For the text-containing cell, return its midpoint in (x, y) coordinate format. 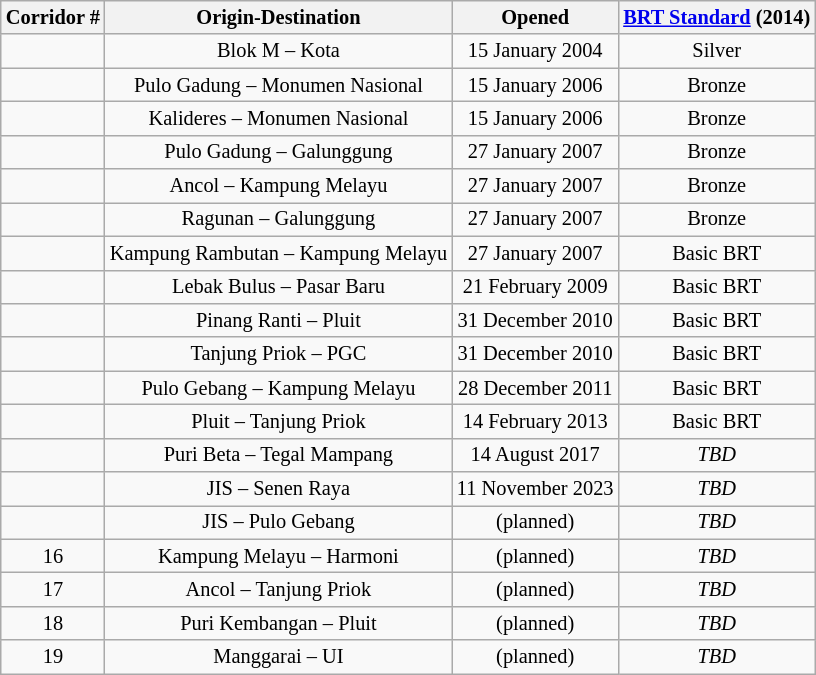
Opened (535, 18)
Ancol – Tanjung Priok (278, 590)
JIS – Senen Raya (278, 489)
17 (53, 590)
Kampung Melayu – Harmoni (278, 556)
28 December 2011 (535, 388)
Ancol – Kampung Melayu (278, 186)
Corridor # (53, 18)
Lebak Bulus – Pasar Baru (278, 287)
19 (53, 657)
JIS – Pulo Gebang (278, 523)
Silver (716, 51)
16 (53, 556)
Puri Kembangan – Pluit (278, 624)
21 February 2009 (535, 287)
18 (53, 624)
Blok M – Kota (278, 51)
Pluit – Tanjung Priok (278, 422)
Pulo Gebang – Kampung Melayu (278, 388)
Pulo Gadung – Monumen Nasional (278, 85)
14 February 2013 (535, 422)
11 November 2023 (535, 489)
Pinang Ranti – Pluit (278, 321)
Puri Beta – Tegal Mampang (278, 455)
Origin-Destination (278, 18)
14 August 2017 (535, 455)
Pulo Gadung – Galunggung (278, 152)
Ragunan – Galunggung (278, 220)
BRT Standard (2014) (716, 18)
Kalideres – Monumen Nasional (278, 119)
Manggarai – UI (278, 657)
Tanjung Priok – PGC (278, 354)
Kampung Rambutan – Kampung Melayu (278, 253)
15 January 2004 (535, 51)
